Return (x, y) of the center of cell containing provided text 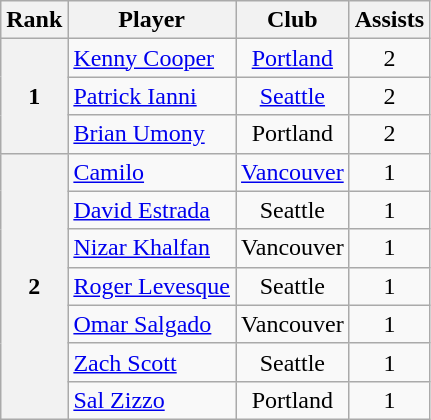
Brian Umony (152, 134)
David Estrada (152, 210)
Club (293, 20)
Player (152, 20)
Assists (389, 20)
Nizar Khalfan (152, 248)
Roger Levesque (152, 286)
Omar Salgado (152, 324)
Zach Scott (152, 362)
Camilo (152, 172)
Sal Zizzo (152, 400)
Kenny Cooper (152, 58)
Rank (34, 20)
Patrick Ianni (152, 96)
